Pinpoint the cell where the given text exists, returning its [X, Y] midpoint coordinate. 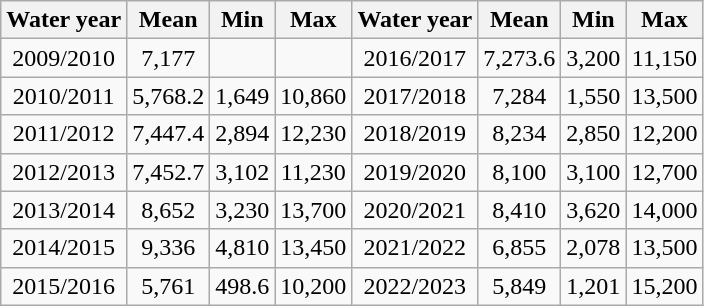
1,649 [242, 96]
2011/2012 [64, 134]
3,200 [594, 58]
2021/2022 [415, 248]
7,447.4 [168, 134]
11,150 [664, 58]
4,810 [242, 248]
7,177 [168, 58]
10,860 [314, 96]
2012/2013 [64, 172]
7,273.6 [520, 58]
2009/2010 [64, 58]
2,850 [594, 134]
2022/2023 [415, 286]
2015/2016 [64, 286]
6,855 [520, 248]
2014/2015 [64, 248]
2,894 [242, 134]
8,410 [520, 210]
3,230 [242, 210]
15,200 [664, 286]
8,652 [168, 210]
1,201 [594, 286]
14,000 [664, 210]
2017/2018 [415, 96]
5,761 [168, 286]
12,230 [314, 134]
10,200 [314, 286]
5,768.2 [168, 96]
1,550 [594, 96]
13,700 [314, 210]
3,102 [242, 172]
2013/2014 [64, 210]
13,450 [314, 248]
5,849 [520, 286]
11,230 [314, 172]
498.6 [242, 286]
3,620 [594, 210]
8,100 [520, 172]
12,200 [664, 134]
7,284 [520, 96]
2,078 [594, 248]
9,336 [168, 248]
2020/2021 [415, 210]
7,452.7 [168, 172]
12,700 [664, 172]
2018/2019 [415, 134]
2019/2020 [415, 172]
3,100 [594, 172]
2016/2017 [415, 58]
2010/2011 [64, 96]
8,234 [520, 134]
